Search for the cell housing the specified text and yield its (X, Y) center coordinate. 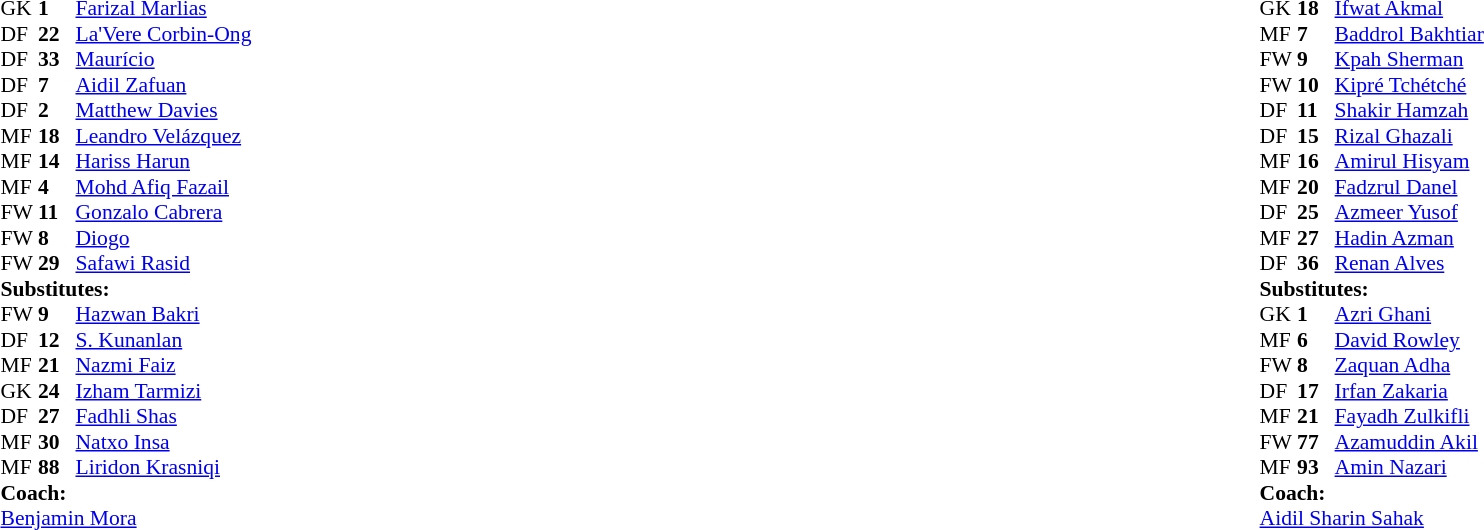
Leandro Velázquez (164, 136)
Amin Nazari (1410, 467)
Gonzalo Cabrera (164, 213)
12 (57, 340)
2 (57, 111)
Rizal Ghazali (1410, 136)
Natxo Insa (164, 442)
Matthew Davies (164, 111)
22 (57, 34)
Nazmi Faiz (164, 365)
Liridon Krasniqi (164, 467)
S. Kunanlan (164, 340)
Zaquan Adha (1410, 365)
20 (1316, 187)
18 (57, 136)
10 (1316, 85)
36 (1316, 263)
Izham Tarmizi (164, 391)
David Rowley (1410, 340)
33 (57, 59)
Fadzrul Danel (1410, 187)
16 (1316, 161)
17 (1316, 391)
77 (1316, 442)
La'Vere Corbin-Ong (164, 34)
Maurício (164, 59)
Hariss Harun (164, 161)
30 (57, 442)
Azri Ghani (1410, 315)
Kpah Sherman (1410, 59)
Diogo (164, 238)
Safawi Rasid (164, 263)
Fayadh Zulkifli (1410, 417)
Hadin Azman (1410, 238)
Mohd Afiq Fazail (164, 187)
1 (1316, 315)
Baddrol Bakhtiar (1410, 34)
Renan Alves (1410, 263)
14 (57, 161)
Aidil Zafuan (164, 85)
4 (57, 187)
29 (57, 263)
93 (1316, 467)
25 (1316, 213)
Hazwan Bakri (164, 315)
Amirul Hisyam (1410, 161)
Irfan Zakaria (1410, 391)
Azmeer Yusof (1410, 213)
6 (1316, 340)
15 (1316, 136)
Azamuddin Akil (1410, 442)
Shakir Hamzah (1410, 111)
24 (57, 391)
Kipré Tchétché (1410, 85)
88 (57, 467)
Fadhli Shas (164, 417)
